Scan for the cell matching the given text and deliver its (X, Y) coordinate at center. 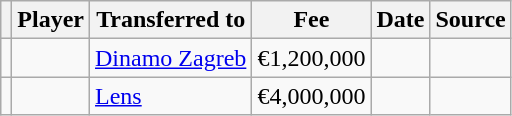
Transferred to (171, 20)
€1,200,000 (312, 58)
Dinamo Zagreb (171, 58)
Date (400, 20)
Player (51, 20)
Fee (312, 20)
Lens (171, 96)
€4,000,000 (312, 96)
Source (470, 20)
